For the text-containing cell, return its midpoint in [x, y] coordinate format. 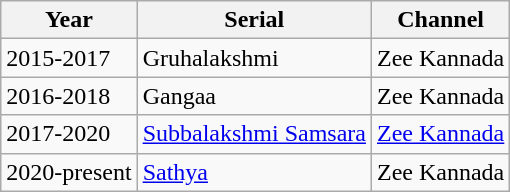
Gangaa [254, 96]
2016-2018 [69, 96]
Gruhalakshmi [254, 58]
2017-2020 [69, 134]
Subbalakshmi Samsara [254, 134]
Channel [440, 20]
2020-present [69, 172]
Year [69, 20]
Serial [254, 20]
2015-2017 [69, 58]
Sathya [254, 172]
